Pinpoint the cell where the given text exists, returning its (X, Y) midpoint coordinate. 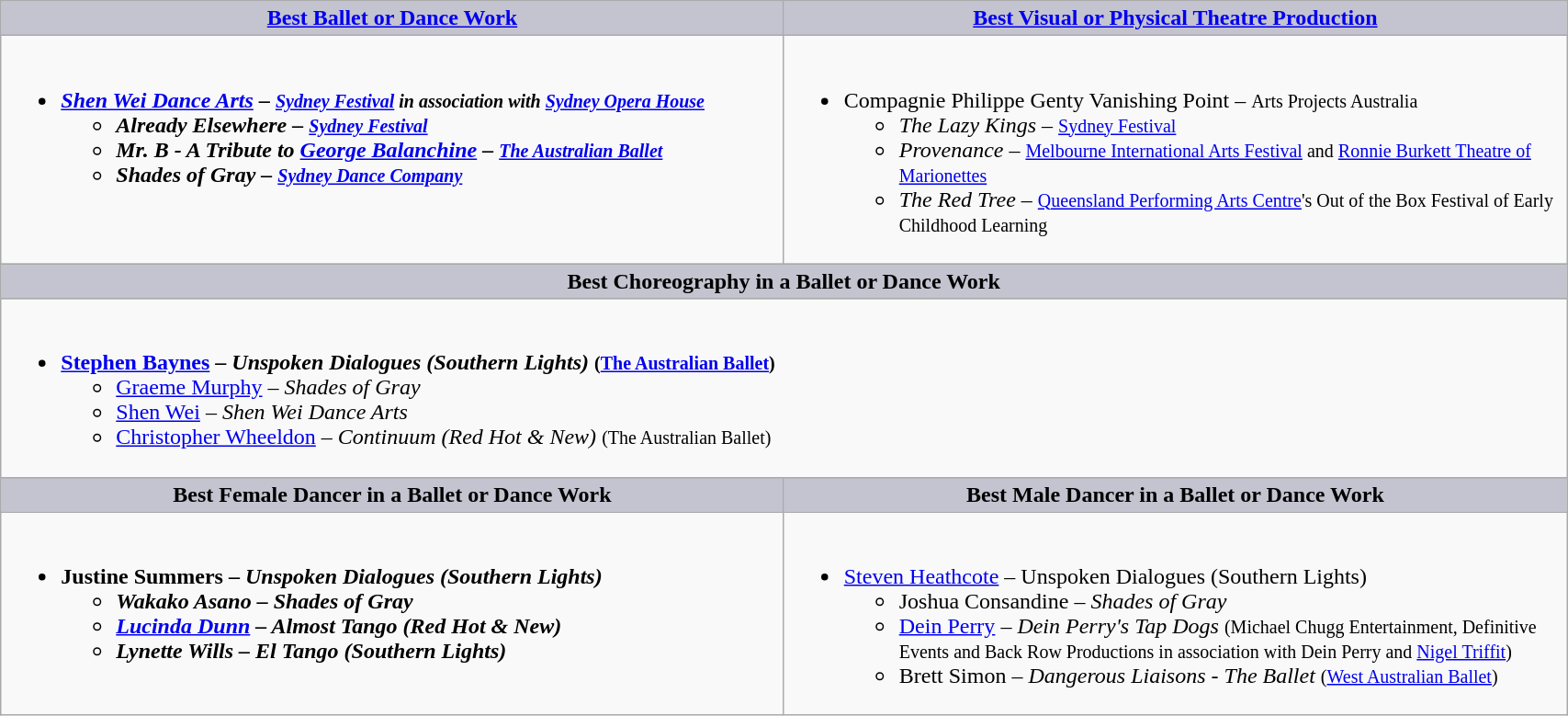
Best Ballet or Dance Work (392, 18)
Best Visual or Physical Theatre Production (1175, 18)
Best Choreography in a Ballet or Dance Work (784, 281)
Best Female Dancer in a Ballet or Dance Work (392, 494)
Best Male Dancer in a Ballet or Dance Work (1175, 494)
